For the text-containing cell, return its midpoint in (X, Y) coordinate format. 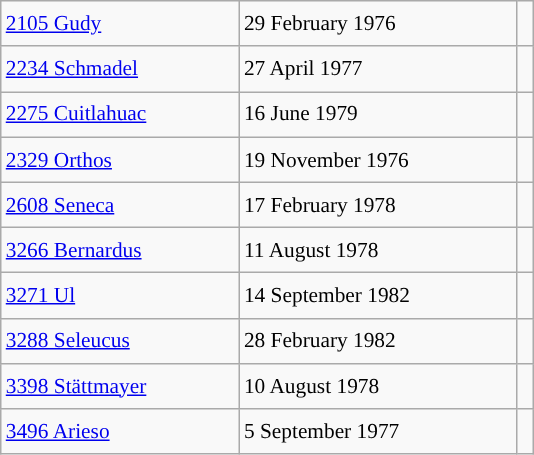
3288 Seleucus (120, 340)
11 August 1978 (378, 250)
2608 Seneca (120, 204)
2275 Cuitlahuac (120, 114)
29 February 1976 (378, 24)
16 June 1979 (378, 114)
5 September 1977 (378, 432)
2329 Orthos (120, 160)
27 April 1977 (378, 68)
17 February 1978 (378, 204)
3398 Stättmayer (120, 386)
28 February 1982 (378, 340)
10 August 1978 (378, 386)
3496 Arieso (120, 432)
3266 Bernardus (120, 250)
19 November 1976 (378, 160)
14 September 1982 (378, 296)
3271 Ul (120, 296)
2234 Schmadel (120, 68)
2105 Gudy (120, 24)
